Scan for the cell matching the given text and deliver its (x, y) coordinate at center. 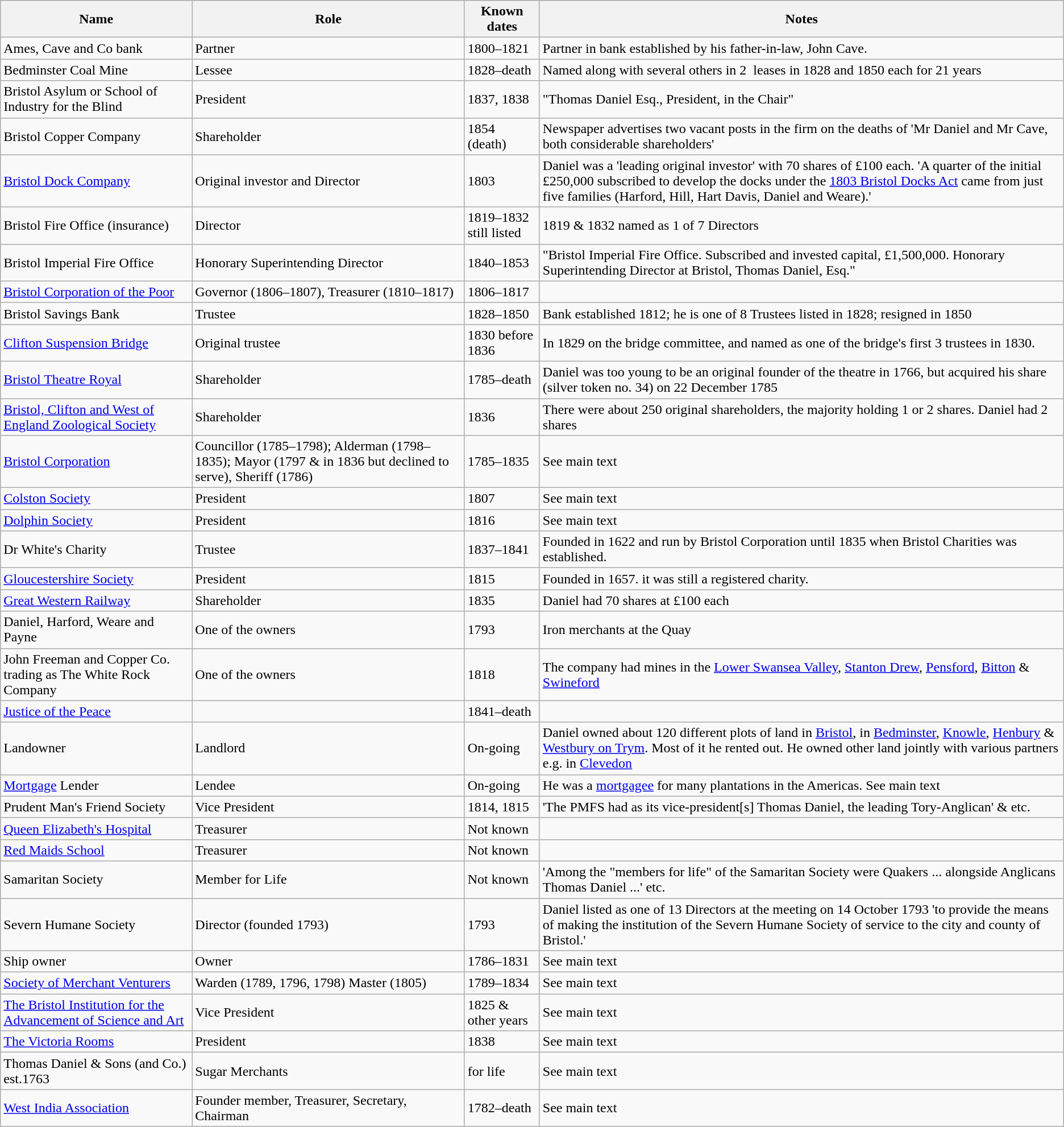
1854 (death) (502, 136)
Original trustee (329, 342)
1785–1835 (502, 462)
There were about 250 original shareholders, the majority holding 1 or 2 shares. Daniel had 2 shares (801, 416)
"Thomas Daniel Esq., President, in the Chair" (801, 99)
Daniel, Harford, Weare and Payne (97, 630)
The company had mines in the Lower Swansea Valley, Stanton Drew, Pensford, Bitton & Swineford (801, 674)
Bristol Asylum or School of Industry for the Blind (97, 99)
Owner (329, 962)
1800–1821 (502, 48)
Samaritan Society (97, 879)
1838 (502, 1042)
Bristol Corporation (97, 462)
1837–1841 (502, 549)
1806–1817 (502, 292)
Daniel was too young to be an original founder of the theatre in 1766, but acquired his share (silver token no. 34) on 22 December 1785 (801, 380)
In 1829 on the bridge committee, and named as one of the bridge's first 3 trustees in 1830. (801, 342)
Red Maids School (97, 850)
Lendee (329, 785)
Partner in bank established by his father-in-law, John Cave. (801, 48)
Sugar Merchants (329, 1071)
Original investor and Director (329, 181)
1836 (502, 416)
1782–death (502, 1108)
Founder member, Treasurer, Secretary, Chairman (329, 1108)
Newspaper advertises two vacant posts in the firm on the deaths of 'Mr Daniel and Mr Cave, both considerable shareholders' (801, 136)
1835 (502, 600)
1830 before 1836 (502, 342)
Founded in 1657. it was still a registered charity. (801, 579)
Severn Humane Society (97, 925)
Honorary Superintending Director (329, 263)
Governor (1806–1807), Treasurer (1810–1817) (329, 292)
1815 (502, 579)
Mortgage Lender (97, 785)
1840–1853 (502, 263)
Ames, Cave and Co bank (97, 48)
Justice of the Peace (97, 711)
Bristol Fire Office (insurance) (97, 225)
Landowner (97, 748)
Gloucestershire Society (97, 579)
Bristol Imperial Fire Office (97, 263)
"Bristol Imperial Fire Office. Subscribed and invested capital, £1,500,000. Honorary Superintending Director at Bristol, Thomas Daniel, Esq." (801, 263)
Councillor (1785–1798); Alderman (1798–1835); Mayor (1797 & in 1836 but declined to serve), Sheriff (1786) (329, 462)
Director (329, 225)
Dolphin Society (97, 520)
Ship owner (97, 962)
1789–1834 (502, 983)
Daniel had 70 shares at £100 each (801, 600)
Known dates (502, 19)
1819–1832 still listed (502, 225)
1828–1850 (502, 313)
Named along with several others in 2 leases in 1828 and 1850 each for 21 years (801, 70)
Queen Elizabeth's Hospital (97, 828)
He was a mortgagee for many plantations in the Americas. See main text (801, 785)
1841–death (502, 711)
Role (329, 19)
1786–1831 (502, 962)
John Freeman and Copper Co. trading as The White Rock Company (97, 674)
Notes (801, 19)
Partner (329, 48)
Iron merchants at the Quay (801, 630)
Warden (1789, 1796, 1798) Master (1805) (329, 983)
Bristol Corporation of the Poor (97, 292)
for life (502, 1071)
Bristol, Clifton and West of England Zoological Society (97, 416)
Clifton Suspension Bridge (97, 342)
1807 (502, 499)
Bristol Theatre Royal (97, 380)
1814, 1815 (502, 807)
The Victoria Rooms (97, 1042)
1785–death (502, 380)
Bank established 1812; he is one of 8 Trustees listed in 1828; resigned in 1850 (801, 313)
West India Association (97, 1108)
1819 & 1832 named as 1 of 7 Directors (801, 225)
1837, 1838 (502, 99)
Prudent Man's Friend Society (97, 807)
1825 & other years (502, 1012)
Bristol Copper Company (97, 136)
'Among the "members for life" of the Samaritan Society were Quakers ... alongside Anglicans Thomas Daniel ...' etc. (801, 879)
Director (founded 1793) (329, 925)
Founded in 1622 and run by Bristol Corporation until 1835 when Bristol Charities was established. (801, 549)
Member for Life (329, 879)
Dr White's Charity (97, 549)
Bristol Dock Company (97, 181)
'The PMFS had as its vice-president[s] Thomas Daniel, the leading Tory-Anglican' & etc. (801, 807)
Bristol Savings Bank (97, 313)
Society of Merchant Venturers (97, 983)
The Bristol Institution for the Advancement of Science and Art (97, 1012)
1803 (502, 181)
Bedminster Coal Mine (97, 70)
Landlord (329, 748)
Name (97, 19)
1818 (502, 674)
Lessee (329, 70)
Colston Society (97, 499)
Thomas Daniel & Sons (and Co.) est.1763 (97, 1071)
Great Western Railway (97, 600)
1816 (502, 520)
1828–death (502, 70)
